Return the (x, y) coordinate for the center point of the cell that contains the specified text.  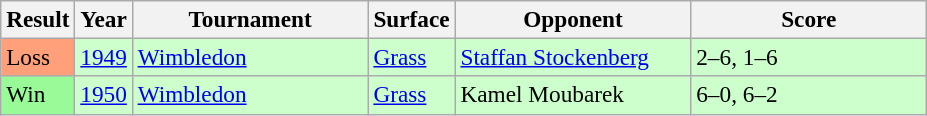
Score (809, 19)
1950 (104, 95)
Kamel Moubarek (573, 95)
Result (38, 19)
6–0, 6–2 (809, 95)
2–6, 1–6 (809, 57)
Loss (38, 57)
Staffan Stockenberg (573, 57)
Opponent (573, 19)
Year (104, 19)
Tournament (250, 19)
1949 (104, 57)
Surface (412, 19)
Win (38, 95)
